Extract the [x, y] coordinate from the center of the cell holding the provided text.  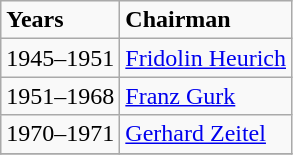
Gerhard Zeitel [206, 134]
Franz Gurk [206, 96]
Fridolin Heurich [206, 58]
1951–1968 [60, 96]
1945–1951 [60, 58]
Chairman [206, 20]
1970–1971 [60, 134]
Years [60, 20]
